From the cell containing the given text, extract its center point as [x, y] coordinate. 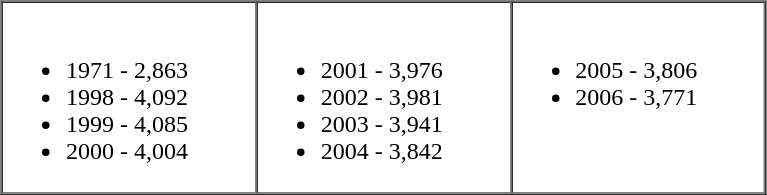
1971 - 2,8631998 - 4,0921999 - 4,0852000 - 4,004 [130, 98]
2005 - 3,8062006 - 3,771 [638, 98]
2001 - 3,9762002 - 3,9812003 - 3,9412004 - 3,842 [384, 98]
